Provide the [x, y] coordinate of the cell's center where the given text is located.  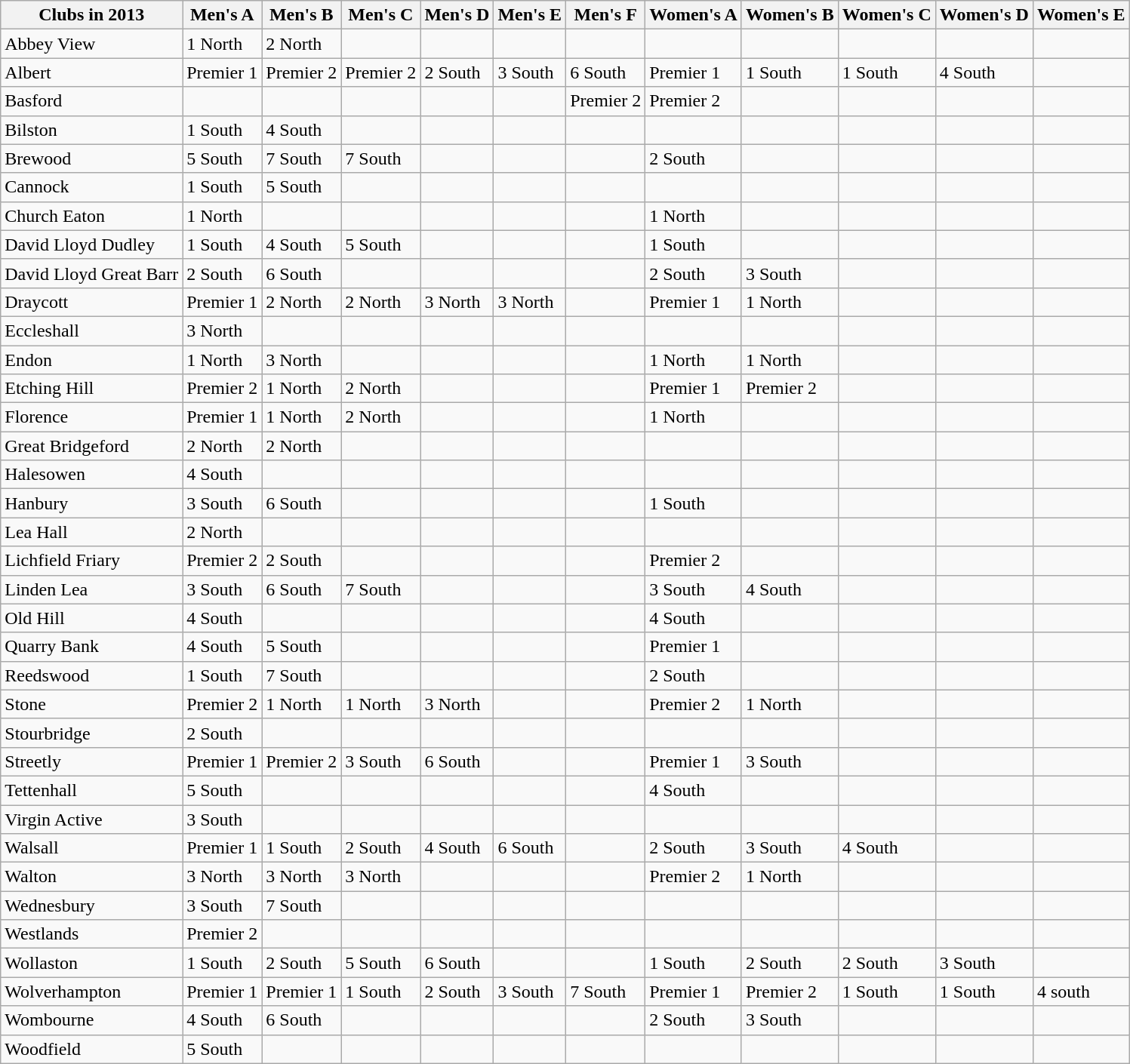
Men's E [530, 15]
Wombourne [92, 1020]
Stone [92, 704]
Basford [92, 101]
Men's F [605, 15]
Men's D [457, 15]
Church Eaton [92, 216]
Wollaston [92, 963]
David Lloyd Dudley [92, 244]
Streetly [92, 761]
Reedswood [92, 675]
Wednesbury [92, 906]
Old Hill [92, 618]
Cannock [92, 187]
Great Bridgeford [92, 446]
Eccleshall [92, 331]
4 south [1081, 992]
Woodfield [92, 1049]
Quarry Bank [92, 647]
Men's C [380, 15]
Brewood [92, 158]
Draycott [92, 302]
Virgin Active [92, 819]
Women's B [790, 15]
Women's D [984, 15]
Florence [92, 417]
Women's A [694, 15]
Tettenhall [92, 790]
Women's C [886, 15]
Walton [92, 877]
Women's E [1081, 15]
Halesowen [92, 475]
Endon [92, 360]
David Lloyd Great Barr [92, 273]
Men's B [302, 15]
Lichfield Friary [92, 561]
Linden Lea [92, 589]
Hanbury [92, 503]
Walsall [92, 848]
Albert [92, 72]
Clubs in 2013 [92, 15]
Men's A [222, 15]
Stourbridge [92, 733]
Wolverhampton [92, 992]
Abbey View [92, 44]
Bilston [92, 130]
Westlands [92, 934]
Lea Hall [92, 532]
Etching Hill [92, 389]
